Determine the (X, Y) coordinate at the center of the cell enclosing the given text.  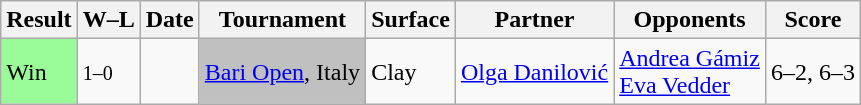
Opponents (690, 20)
Date (170, 20)
Score (812, 20)
Result (39, 20)
W–L (108, 20)
1–0 (108, 72)
Surface (411, 20)
Win (39, 72)
Andrea Gámiz Eva Vedder (690, 72)
6–2, 6–3 (812, 72)
Bari Open, Italy (282, 72)
Olga Danilović (534, 72)
Partner (534, 20)
Tournament (282, 20)
Clay (411, 72)
